Capture the cell that displays the provided text and extract its (X, Y) central coordinate. 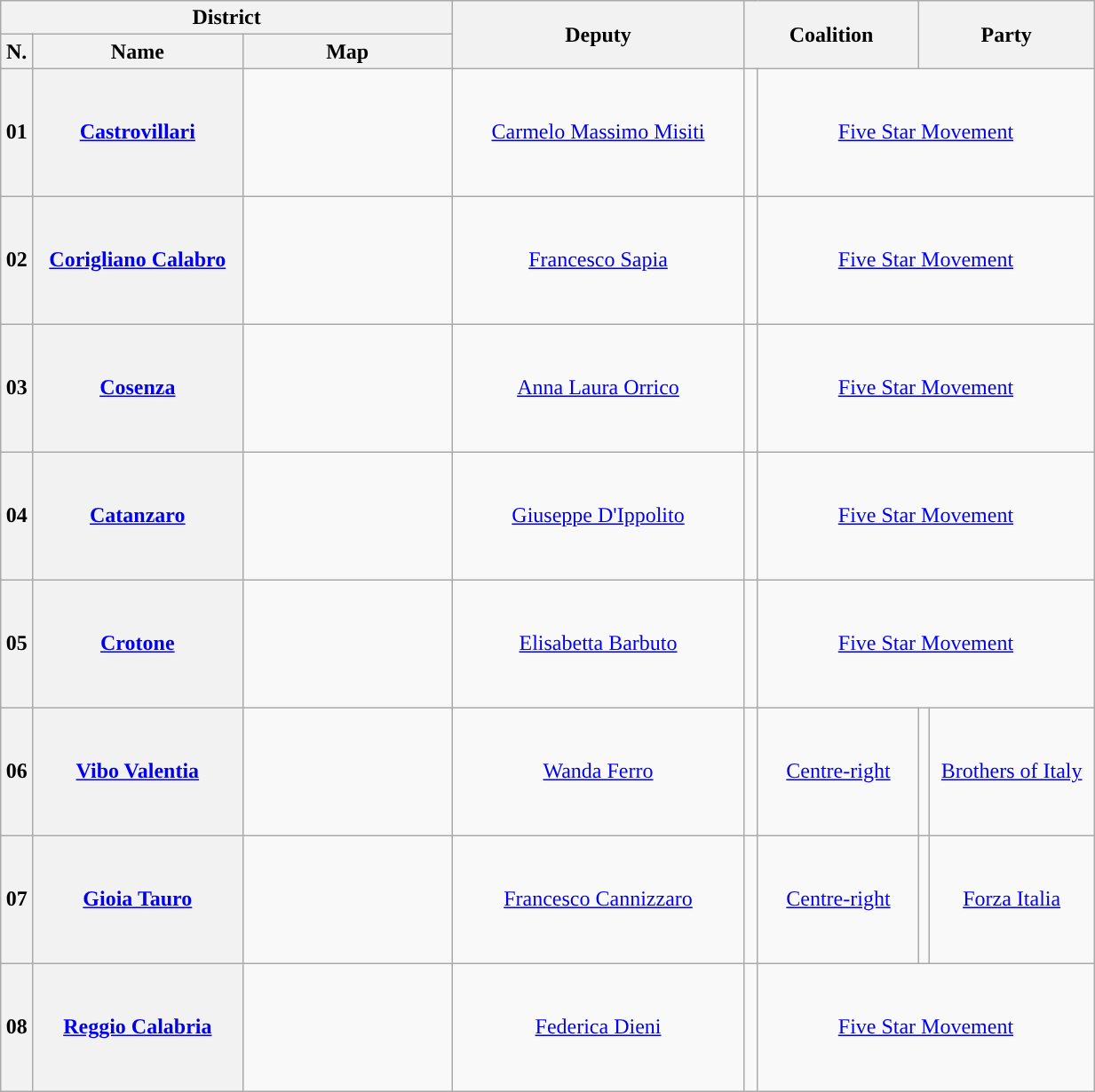
Carmelo Massimo Misiti (598, 132)
Brothers of Italy (1012, 772)
Party (1007, 35)
Gioia Tauro (138, 899)
Catanzaro (138, 516)
Castrovillari (138, 132)
District (227, 18)
08 (17, 1027)
Deputy (598, 35)
Vibo Valentia (138, 772)
Francesco Cannizzaro (598, 899)
Giuseppe D'Ippolito (598, 516)
Elisabetta Barbuto (598, 644)
Cosenza (138, 388)
01 (17, 132)
Forza Italia (1012, 899)
Name (138, 51)
Corigliano Calabro (138, 260)
Crotone (138, 644)
Federica Dieni (598, 1027)
03 (17, 388)
Map (347, 51)
Anna Laura Orrico (598, 388)
N. (17, 51)
Reggio Calabria (138, 1027)
Wanda Ferro (598, 772)
Coalition (831, 35)
05 (17, 644)
04 (17, 516)
Francesco Sapia (598, 260)
06 (17, 772)
02 (17, 260)
07 (17, 899)
